Output the [X, Y] coordinate of the center of the cell containing the given text.  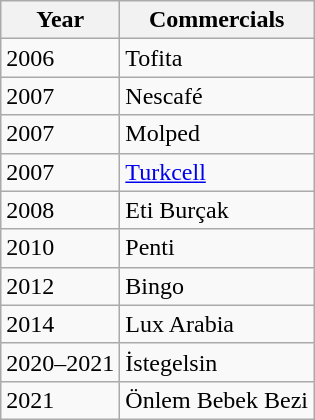
2014 [60, 324]
Molped [217, 134]
Tofita [217, 58]
2021 [60, 400]
Eti Burçak [217, 210]
Lux Arabia [217, 324]
Nescafé [217, 96]
Year [60, 20]
2008 [60, 210]
Önlem Bebek Bezi [217, 400]
Turkcell [217, 172]
2012 [60, 286]
Bingo [217, 286]
Penti [217, 248]
2020–2021 [60, 362]
Commercials [217, 20]
2010 [60, 248]
İstegelsin [217, 362]
2006 [60, 58]
